Return the [X, Y] coordinate for the center point of the cell that contains the specified text.  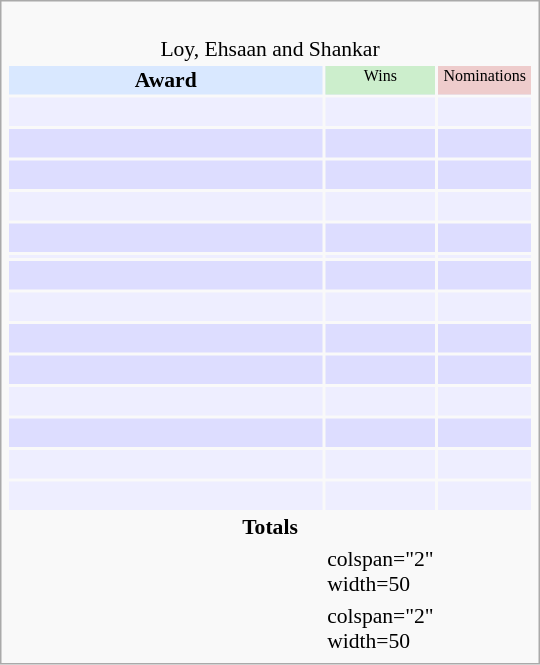
Wins [381, 80]
Nominations [484, 80]
Award [166, 80]
Totals [270, 527]
Loy, Ehsaan and Shankar [270, 36]
